Provide the (X, Y) coordinate of the cell's center where the given text is located.  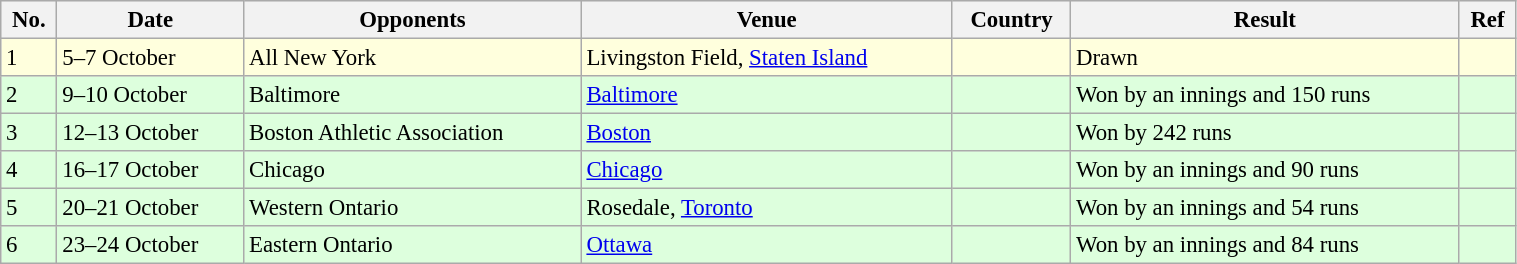
Boston (766, 133)
1 (29, 58)
Boston Athletic Association (412, 133)
Won by an innings and 150 runs (1265, 95)
Drawn (1265, 58)
12–13 October (150, 133)
Opponents (412, 20)
Result (1265, 20)
9–10 October (150, 95)
Won by 242 runs (1265, 133)
4 (29, 170)
Rosedale, Toronto (766, 208)
3 (29, 133)
Western Ontario (412, 208)
Ottawa (766, 245)
Date (150, 20)
5–7 October (150, 58)
No. (29, 20)
Won by an innings and 84 runs (1265, 245)
5 (29, 208)
Ref (1488, 20)
Country (1011, 20)
Won by an innings and 54 runs (1265, 208)
All New York (412, 58)
16–17 October (150, 170)
23–24 October (150, 245)
Livingston Field, Staten Island (766, 58)
Venue (766, 20)
Won by an innings and 90 runs (1265, 170)
2 (29, 95)
6 (29, 245)
Eastern Ontario (412, 245)
20–21 October (150, 208)
